Pinpoint the cell where the given text exists, returning its (x, y) midpoint coordinate. 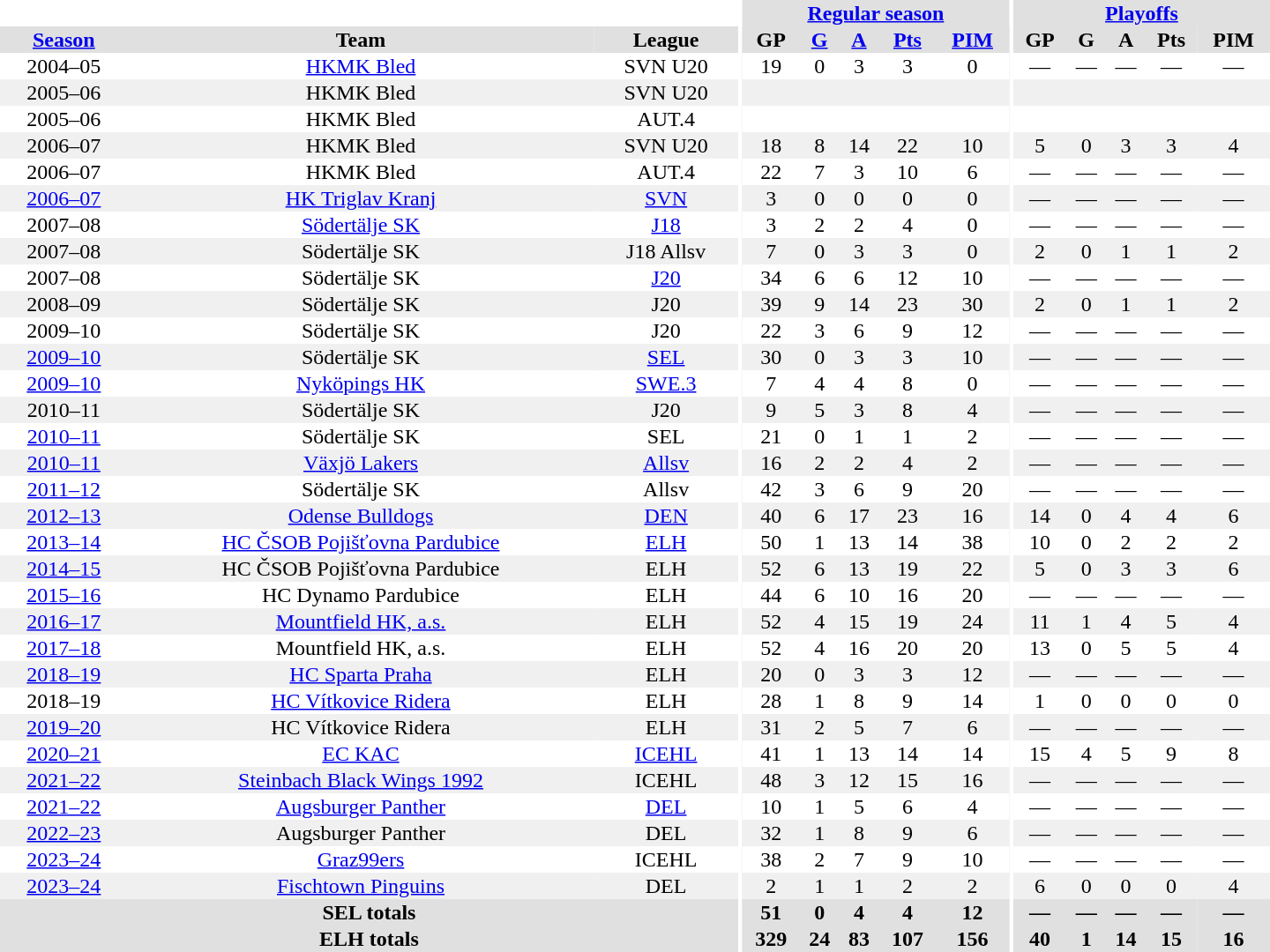
Nyköpings HK (362, 383)
156 (972, 939)
2013–14 (63, 542)
2011–12 (63, 489)
50 (771, 542)
SEL totals (369, 912)
League (666, 40)
2008–09 (63, 304)
41 (771, 754)
SVN (666, 198)
32 (771, 833)
ELH totals (369, 939)
2015–16 (63, 595)
39 (771, 304)
2020–21 (63, 754)
Steinbach Black Wings 1992 (362, 780)
2017–18 (63, 648)
2022–23 (63, 833)
Season (63, 40)
11 (1040, 621)
Team (362, 40)
SWE.3 (666, 383)
2016–17 (63, 621)
34 (771, 278)
2014–15 (63, 569)
17 (859, 516)
HK Triglav Kranj (362, 198)
329 (771, 939)
107 (907, 939)
31 (771, 727)
J18 (666, 225)
21 (771, 436)
Playoffs (1141, 13)
2004–05 (63, 66)
Graz99ers (362, 859)
42 (771, 489)
HC Dynamo Pardubice (362, 595)
2012–13 (63, 516)
HC Sparta Praha (362, 674)
Växjö Lakers (362, 463)
J18 Allsv (666, 251)
Regular season (876, 13)
83 (859, 939)
EC KAC (362, 754)
DEN (666, 516)
48 (771, 780)
28 (771, 701)
51 (771, 912)
44 (771, 595)
2019–20 (63, 727)
Odense Bulldogs (362, 516)
Fischtown Pinguins (362, 886)
18 (771, 145)
